Identify which cell holds the provided text, then report its (X, Y) central coordinate. 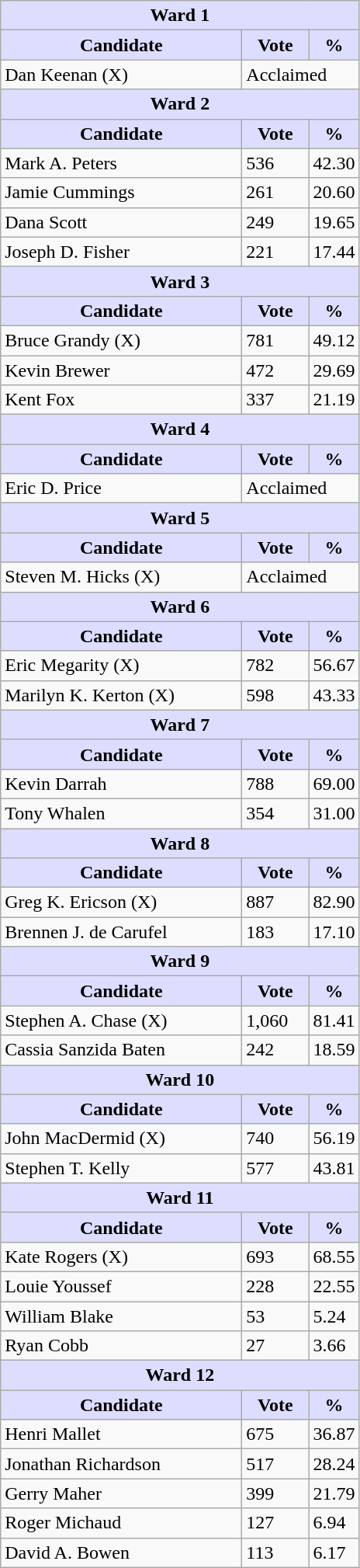
Joseph D. Fisher (121, 252)
17.44 (334, 252)
Mark A. Peters (121, 163)
43.81 (334, 1168)
Ward 5 (180, 518)
42.30 (334, 163)
31.00 (334, 813)
183 (275, 932)
Bruce Grandy (X) (121, 340)
21.79 (334, 1493)
29.69 (334, 370)
56.19 (334, 1139)
354 (275, 813)
228 (275, 1286)
788 (275, 784)
781 (275, 340)
Cassia Sanzida Baten (121, 1050)
Ward 6 (180, 607)
Marilyn K. Kerton (X) (121, 695)
Gerry Maher (121, 1493)
Kevin Darrah (121, 784)
49.12 (334, 340)
5.24 (334, 1316)
337 (275, 400)
David A. Bowen (121, 1552)
3.66 (334, 1346)
242 (275, 1050)
127 (275, 1523)
517 (275, 1464)
22.55 (334, 1286)
Dan Keenan (X) (121, 75)
Kent Fox (121, 400)
68.55 (334, 1257)
Ward 12 (180, 1375)
Tony Whalen (121, 813)
Dana Scott (121, 222)
Ward 9 (180, 961)
399 (275, 1493)
6.17 (334, 1552)
21.19 (334, 400)
261 (275, 193)
782 (275, 666)
Ryan Cobb (121, 1346)
6.94 (334, 1523)
36.87 (334, 1434)
740 (275, 1139)
Kevin Brewer (121, 370)
598 (275, 695)
William Blake (121, 1316)
43.33 (334, 695)
249 (275, 222)
693 (275, 1257)
17.10 (334, 932)
Roger Michaud (121, 1523)
82.90 (334, 902)
Brennen J. de Carufel (121, 932)
Louie Youssef (121, 1286)
577 (275, 1168)
Greg K. Ericson (X) (121, 902)
472 (275, 370)
20.60 (334, 193)
Ward 11 (180, 1198)
John MacDermid (X) (121, 1139)
113 (275, 1552)
53 (275, 1316)
28.24 (334, 1464)
Steven M. Hicks (X) (121, 577)
221 (275, 252)
Ward 4 (180, 429)
Stephen A. Chase (X) (121, 1020)
675 (275, 1434)
19.65 (334, 222)
536 (275, 163)
81.41 (334, 1020)
56.67 (334, 666)
27 (275, 1346)
Stephen T. Kelly (121, 1168)
Kate Rogers (X) (121, 1257)
1,060 (275, 1020)
69.00 (334, 784)
887 (275, 902)
Ward 2 (180, 104)
Eric Megarity (X) (121, 666)
Ward 7 (180, 725)
Ward 1 (180, 16)
18.59 (334, 1050)
Eric D. Price (121, 488)
Ward 10 (180, 1080)
Jamie Cummings (121, 193)
Ward 3 (180, 281)
Henri Mallet (121, 1434)
Jonathan Richardson (121, 1464)
Ward 8 (180, 843)
